Pinpoint the cell where the given text exists, returning its (x, y) midpoint coordinate. 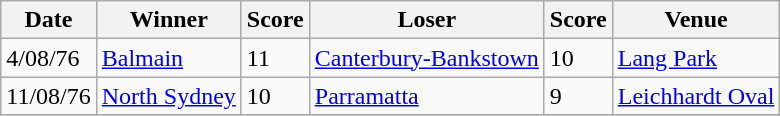
Canterbury-Bankstown (426, 58)
Lang Park (696, 58)
Loser (426, 20)
Leichhardt Oval (696, 96)
Date (49, 20)
North Sydney (168, 96)
Winner (168, 20)
11 (275, 58)
Venue (696, 20)
Balmain (168, 58)
9 (578, 96)
11/08/76 (49, 96)
Parramatta (426, 96)
4/08/76 (49, 58)
